Pinpoint the cell where the given text exists, returning its [x, y] midpoint coordinate. 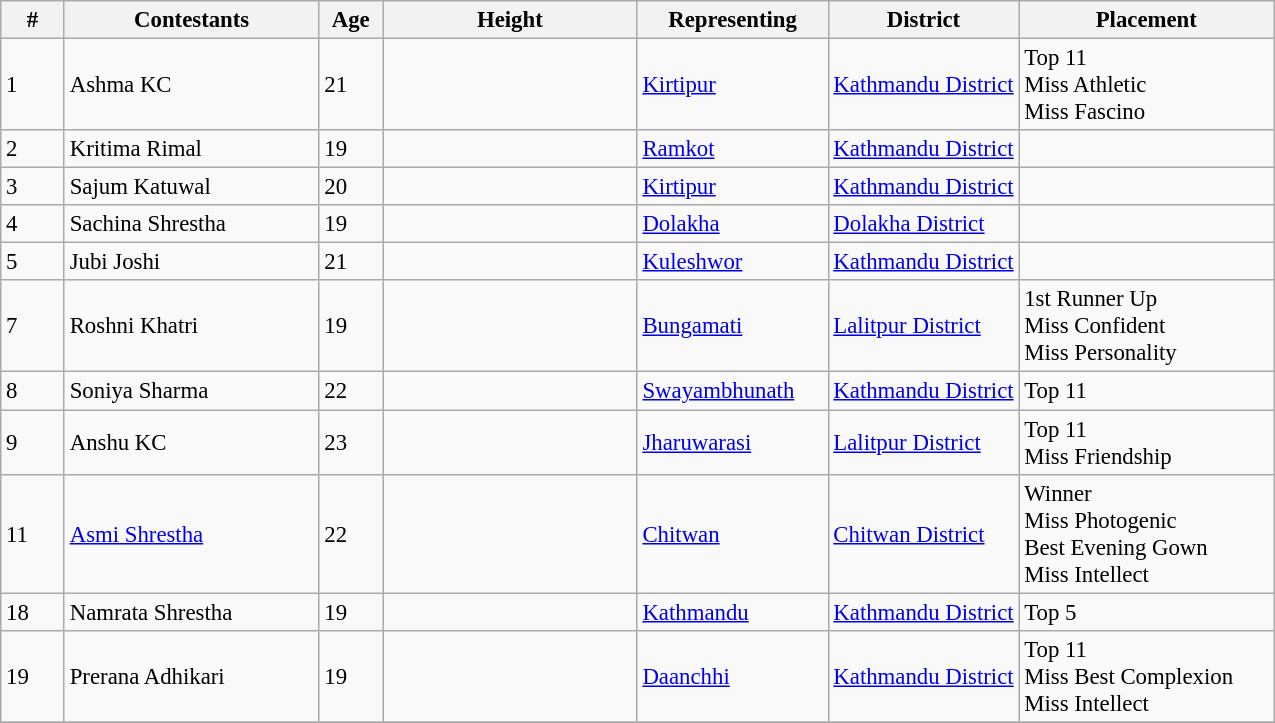
Anshu KC [192, 442]
# [33, 20]
8 [33, 391]
5 [33, 262]
Top 11 Miss Friendship [1146, 442]
Dolakha [732, 224]
Sachina Shrestha [192, 224]
Bungamati [732, 326]
Top 11 Miss Best Complexion Miss Intellect [1146, 676]
1st Runner Up Miss Confident Miss Personality [1146, 326]
Asmi Shrestha [192, 534]
Top 11 Miss Athletic Miss Fascino [1146, 85]
7 [33, 326]
9 [33, 442]
Ashma KC [192, 85]
Winner Miss Photogenic Best Evening Gown Miss Intellect [1146, 534]
Sajum Katuwal [192, 187]
Kritima Rimal [192, 149]
1 [33, 85]
11 [33, 534]
Prerana Adhikari [192, 676]
Dolakha District [924, 224]
Height [510, 20]
Jubi Joshi [192, 262]
Representing [732, 20]
Namrata Shrestha [192, 612]
Chitwan District [924, 534]
4 [33, 224]
Jharuwarasi [732, 442]
Contestants [192, 20]
18 [33, 612]
Kathmandu [732, 612]
Top 11 [1146, 391]
Kuleshwor [732, 262]
Top 5 [1146, 612]
2 [33, 149]
Roshni Khatri [192, 326]
Daanchhi [732, 676]
Ramkot [732, 149]
District [924, 20]
3 [33, 187]
Swayambhunath [732, 391]
Placement [1146, 20]
23 [351, 442]
Chitwan [732, 534]
20 [351, 187]
Age [351, 20]
Soniya Sharma [192, 391]
